Search for the cell housing the specified text and yield its [x, y] center coordinate. 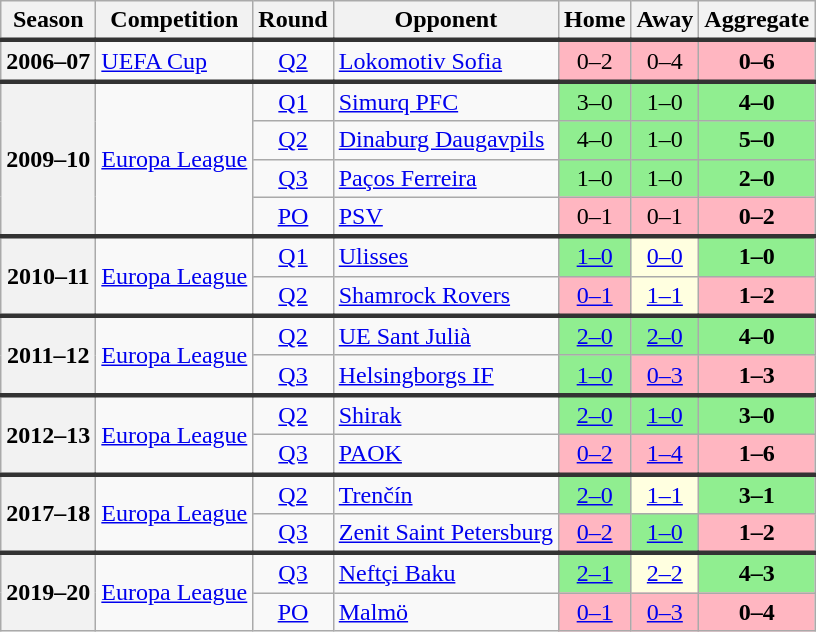
Aggregate [757, 21]
UE Sant Julià [446, 336]
2010–11 [48, 276]
1–3 [757, 375]
Round [293, 21]
2012–13 [48, 434]
Paços Ferreira [446, 178]
1–6 [757, 454]
Neftçi Baku [446, 573]
PSV [446, 217]
Helsingborgs IF [446, 375]
2–2 [665, 573]
Dinaburg Daugavpils [446, 140]
3–1 [757, 494]
Opponent [446, 21]
Competition [174, 21]
4–3 [757, 573]
Malmö [446, 612]
UEFA Cup [174, 60]
PAOK [446, 454]
Season [48, 21]
2019–20 [48, 592]
5–0 [757, 140]
0–0 [665, 257]
Zenit Saint Petersburg [446, 534]
Lokomotiv Sofia [446, 60]
Home [594, 21]
1–4 [665, 454]
2006–07 [48, 60]
Ulisses [446, 257]
Trenčín [446, 494]
Away [665, 21]
2011–12 [48, 356]
2–1 [594, 573]
0–6 [757, 60]
Simurq PFC [446, 101]
2009–10 [48, 158]
Shamrock Rovers [446, 296]
Shirak [446, 415]
2017–18 [48, 514]
